Scan for the cell matching the given text and deliver its (X, Y) coordinate at center. 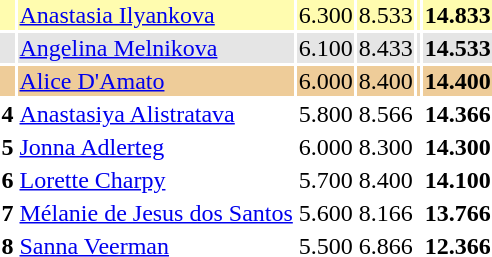
8.533 (386, 15)
14.100 (458, 180)
Alice D'Amato (156, 81)
5.700 (326, 180)
5.600 (326, 213)
13.766 (458, 213)
Angelina Melnikova (156, 48)
14.833 (458, 15)
Anastasiya Alistratava (156, 114)
7 (8, 213)
6.100 (326, 48)
Lorette Charpy (156, 180)
14.300 (458, 147)
6.300 (326, 15)
6 (8, 180)
14.366 (458, 114)
4 (8, 114)
8.566 (386, 114)
Mélanie de Jesus dos Santos (156, 213)
8.166 (386, 213)
Anastasia Ilyankova (156, 15)
8.433 (386, 48)
14.400 (458, 81)
Jonna Adlerteg (156, 147)
5 (8, 147)
5.800 (326, 114)
8.300 (386, 147)
14.533 (458, 48)
